Return [x, y] of the center of cell containing provided text 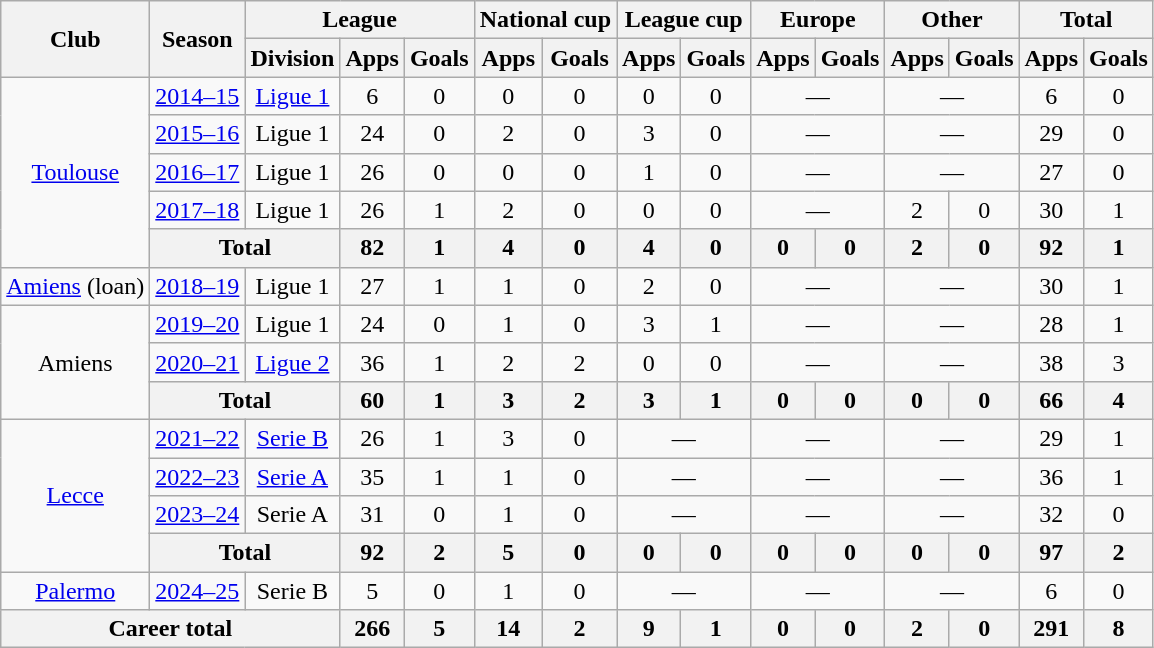
Division [292, 58]
2021–22 [198, 438]
Career total [170, 629]
Club [76, 39]
14 [508, 629]
Europe [818, 20]
2014–15 [198, 96]
38 [1051, 362]
League [360, 20]
Lecce [76, 495]
Palermo [76, 591]
32 [1051, 515]
2022–23 [198, 477]
Other [952, 20]
2015–16 [198, 134]
8 [1119, 629]
2019–20 [198, 324]
2020–21 [198, 362]
Amiens (loan) [76, 286]
66 [1051, 400]
9 [649, 629]
31 [372, 515]
2017–18 [198, 210]
97 [1051, 553]
Season [198, 39]
Ligue 2 [292, 362]
2023–24 [198, 515]
266 [372, 629]
60 [372, 400]
82 [372, 248]
28 [1051, 324]
National cup [545, 20]
2018–19 [198, 286]
League cup [684, 20]
2024–25 [198, 591]
Amiens [76, 362]
35 [372, 477]
Toulouse [76, 172]
2016–17 [198, 172]
291 [1051, 629]
